Capture the cell that displays the provided text and extract its (X, Y) central coordinate. 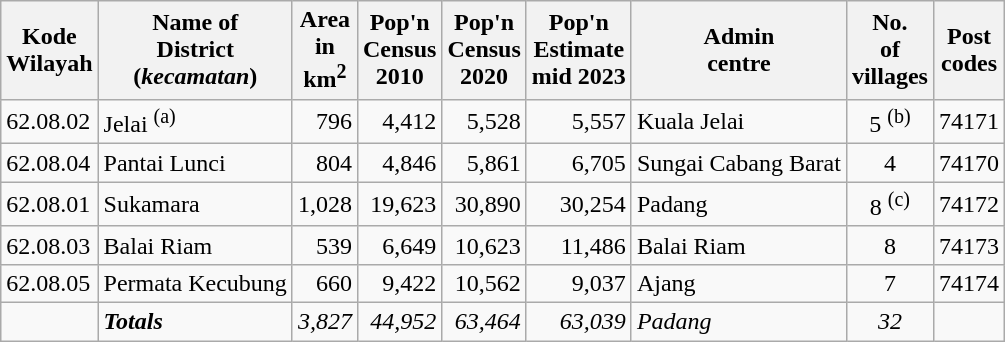
10,562 (484, 284)
44,952 (399, 322)
62.08.01 (50, 204)
Pop'nCensus2020 (484, 50)
No.ofvillages (890, 50)
3,827 (324, 322)
Pop'nCensus2010 (399, 50)
Pantai Lunci (195, 163)
5,528 (484, 122)
62.08.04 (50, 163)
74173 (968, 245)
796 (324, 122)
62.08.05 (50, 284)
10,623 (484, 245)
32 (890, 322)
6,649 (399, 245)
6,705 (578, 163)
1,028 (324, 204)
Name ofDistrict(kecamatan) (195, 50)
Admincentre (738, 50)
Postcodes (968, 50)
Permata Kecubung (195, 284)
5,557 (578, 122)
62.08.02 (50, 122)
Sungai Cabang Barat (738, 163)
63,039 (578, 322)
30,254 (578, 204)
5,861 (484, 163)
Kuala Jelai (738, 122)
8 (c) (890, 204)
4,846 (399, 163)
5 (b) (890, 122)
Pop'nEstimatemid 2023 (578, 50)
4,412 (399, 122)
30,890 (484, 204)
4 (890, 163)
9,422 (399, 284)
8 (890, 245)
7 (890, 284)
11,486 (578, 245)
62.08.03 (50, 245)
804 (324, 163)
Kode Wilayah (50, 50)
74170 (968, 163)
74171 (968, 122)
Ajang (738, 284)
Area inkm2 (324, 50)
Sukamara (195, 204)
660 (324, 284)
Jelai (a) (195, 122)
74174 (968, 284)
Totals (195, 322)
9,037 (578, 284)
63,464 (484, 322)
539 (324, 245)
74172 (968, 204)
19,623 (399, 204)
